Output the [x, y] coordinate of the center of the cell containing the given text.  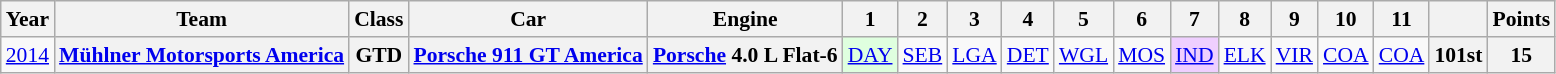
11 [1402, 19]
LGA [974, 55]
1 [870, 19]
3 [974, 19]
15 [1522, 55]
Porsche 4.0 L Flat-6 [746, 55]
Mühlner Motorsports America [202, 55]
IND [1194, 55]
ELK [1245, 55]
7 [1194, 19]
101st [1458, 55]
MOS [1142, 55]
DAY [870, 55]
DET [1028, 55]
Team [202, 19]
SEB [923, 55]
9 [1294, 19]
Car [528, 19]
Class [378, 19]
Year [28, 19]
2014 [28, 55]
Engine [746, 19]
10 [1346, 19]
GTD [378, 55]
Porsche 911 GT America [528, 55]
5 [1084, 19]
8 [1245, 19]
Points [1522, 19]
VIR [1294, 55]
WGL [1084, 55]
6 [1142, 19]
4 [1028, 19]
2 [923, 19]
